From the cell containing the given text, extract its center point as [X, Y] coordinate. 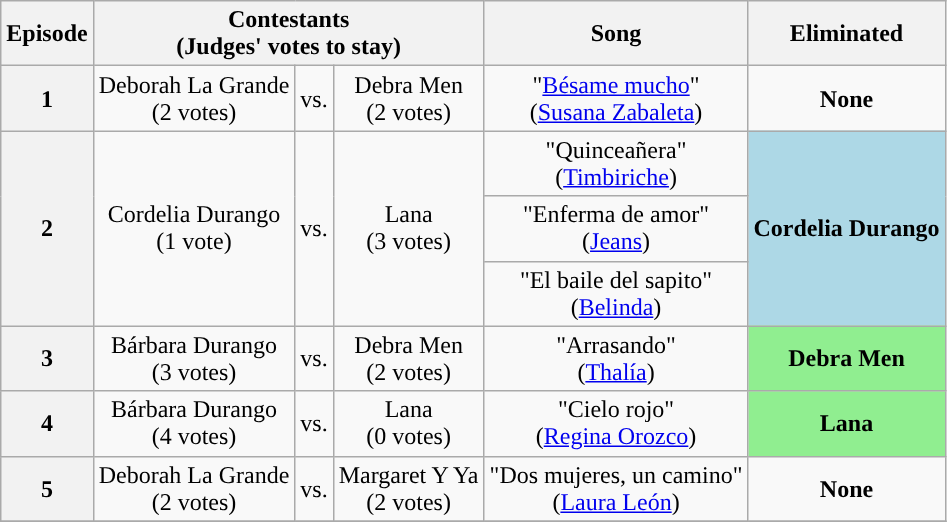
1 [47, 98]
Debra Men [846, 358]
Bárbara Durango(4 votes) [194, 424]
2 [47, 228]
"Arrasando"(Thalía) [616, 358]
"El baile del sapito"(Belinda) [616, 294]
5 [47, 488]
Lana(3 votes) [408, 228]
"Enferma de amor"(Jeans) [616, 228]
Song [616, 34]
4 [47, 424]
Margaret Y Ya(2 votes) [408, 488]
Lana(0 votes) [408, 424]
"Dos mujeres, un camino"(Laura León) [616, 488]
"Quinceañera"(Timbiriche) [616, 164]
"Bésame mucho"(Susana Zabaleta) [616, 98]
Episode [47, 34]
"Cielo rojo"(Regina Orozco) [616, 424]
Cordelia Durango [846, 228]
Eliminated [846, 34]
Bárbara Durango(3 votes) [194, 358]
Lana [846, 424]
3 [47, 358]
Contestants(Judges' votes to stay) [288, 34]
Cordelia Durango(1 vote) [194, 228]
